Return [x, y] of the center of cell containing provided text 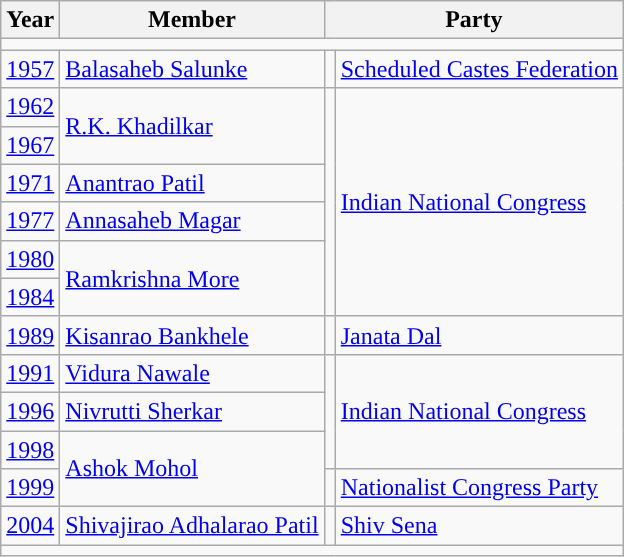
Kisanrao Bankhele [192, 335]
Anantrao Patil [192, 183]
Nationalist Congress Party [479, 488]
Scheduled Castes Federation [479, 69]
1996 [30, 411]
2004 [30, 526]
1999 [30, 488]
1989 [30, 335]
Member [192, 20]
1980 [30, 259]
Shivajirao Adhalarao Patil [192, 526]
Vidura Nawale [192, 373]
Ashok Mohol [192, 468]
1957 [30, 69]
Nivrutti Sherkar [192, 411]
Year [30, 20]
1967 [30, 145]
Party [474, 20]
Annasaheb Magar [192, 221]
1962 [30, 107]
Ramkrishna More [192, 278]
1984 [30, 297]
R.K. Khadilkar [192, 126]
1971 [30, 183]
Shiv Sena [479, 526]
Balasaheb Salunke [192, 69]
1977 [30, 221]
1998 [30, 449]
Janata Dal [479, 335]
1991 [30, 373]
